Provide the [x, y] coordinate of the cell's center where the given text is located.  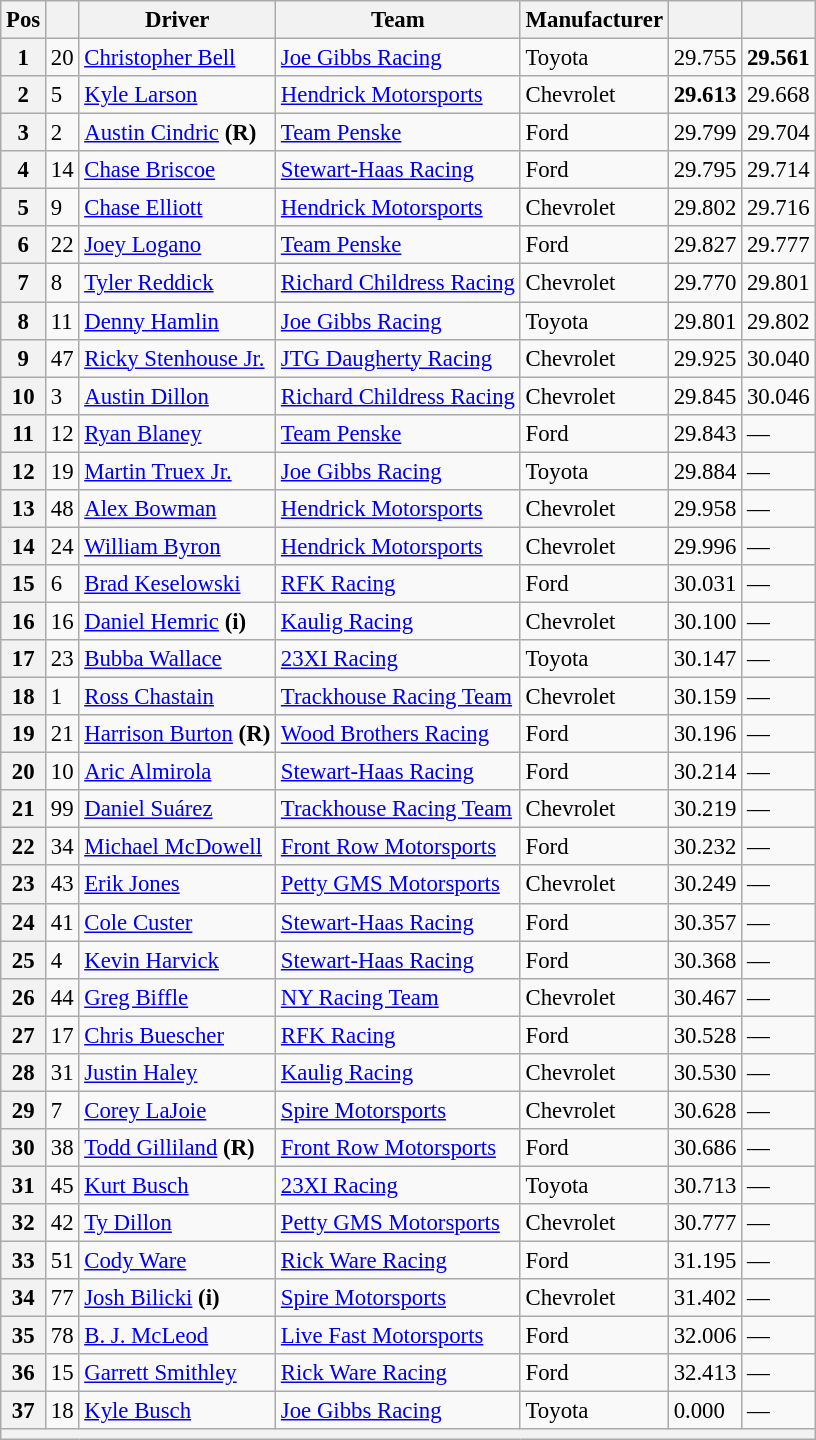
78 [62, 1336]
99 [62, 809]
30.530 [704, 1073]
29.613 [704, 95]
31.195 [704, 1261]
30.147 [704, 659]
Kyle Larson [178, 95]
29.770 [704, 283]
13 [24, 509]
33 [24, 1261]
27 [24, 1035]
NY Racing Team [398, 997]
Ty Dillon [178, 1223]
30 [24, 1148]
Alex Bowman [178, 509]
30.046 [778, 396]
51 [62, 1261]
Ryan Blaney [178, 433]
30.219 [704, 809]
Kyle Busch [178, 1411]
30.196 [704, 734]
Wood Brothers Racing [398, 734]
29.845 [704, 396]
30.628 [704, 1110]
35 [24, 1336]
29.714 [778, 170]
Chase Elliott [178, 208]
32 [24, 1223]
29.755 [704, 58]
36 [24, 1373]
Joey Logano [178, 245]
29.777 [778, 245]
25 [24, 960]
B. J. McLeod [178, 1336]
William Byron [178, 546]
Brad Keselowski [178, 584]
Todd Gilliland (R) [178, 1148]
30.214 [704, 772]
Cody Ware [178, 1261]
Live Fast Motorsports [398, 1336]
29.561 [778, 58]
Pos [24, 20]
29.958 [704, 509]
Martin Truex Jr. [178, 471]
29 [24, 1110]
Aric Almirola [178, 772]
Kevin Harvick [178, 960]
Corey LaJoie [178, 1110]
42 [62, 1223]
29.884 [704, 471]
30.100 [704, 621]
Garrett Smithley [178, 1373]
29.843 [704, 433]
30.467 [704, 997]
Ricky Stenhouse Jr. [178, 358]
Ross Chastain [178, 697]
47 [62, 358]
JTG Daugherty Racing [398, 358]
26 [24, 997]
29.704 [778, 133]
Denny Hamlin [178, 321]
29.925 [704, 358]
32.006 [704, 1336]
29.716 [778, 208]
0.000 [704, 1411]
Michael McDowell [178, 847]
Greg Biffle [178, 997]
29.996 [704, 546]
30.031 [704, 584]
77 [62, 1298]
Driver [178, 20]
30.368 [704, 960]
Chris Buescher [178, 1035]
Christopher Bell [178, 58]
38 [62, 1148]
30.159 [704, 697]
30.357 [704, 922]
43 [62, 885]
Daniel Hemric (i) [178, 621]
Austin Dillon [178, 396]
29.799 [704, 133]
30.686 [704, 1148]
29.827 [704, 245]
Chase Briscoe [178, 170]
Cole Custer [178, 922]
48 [62, 509]
41 [62, 922]
Manufacturer [594, 20]
Bubba Wallace [178, 659]
31.402 [704, 1298]
Team [398, 20]
32.413 [704, 1373]
Austin Cindric (R) [178, 133]
30.249 [704, 885]
Tyler Reddick [178, 283]
30.777 [704, 1223]
Harrison Burton (R) [178, 734]
29.795 [704, 170]
30.040 [778, 358]
Kurt Busch [178, 1185]
30.528 [704, 1035]
44 [62, 997]
30.713 [704, 1185]
29.668 [778, 95]
Justin Haley [178, 1073]
Daniel Suárez [178, 809]
28 [24, 1073]
30.232 [704, 847]
Josh Bilicki (i) [178, 1298]
Erik Jones [178, 885]
37 [24, 1411]
45 [62, 1185]
